Return [x, y] of the center of cell containing provided text 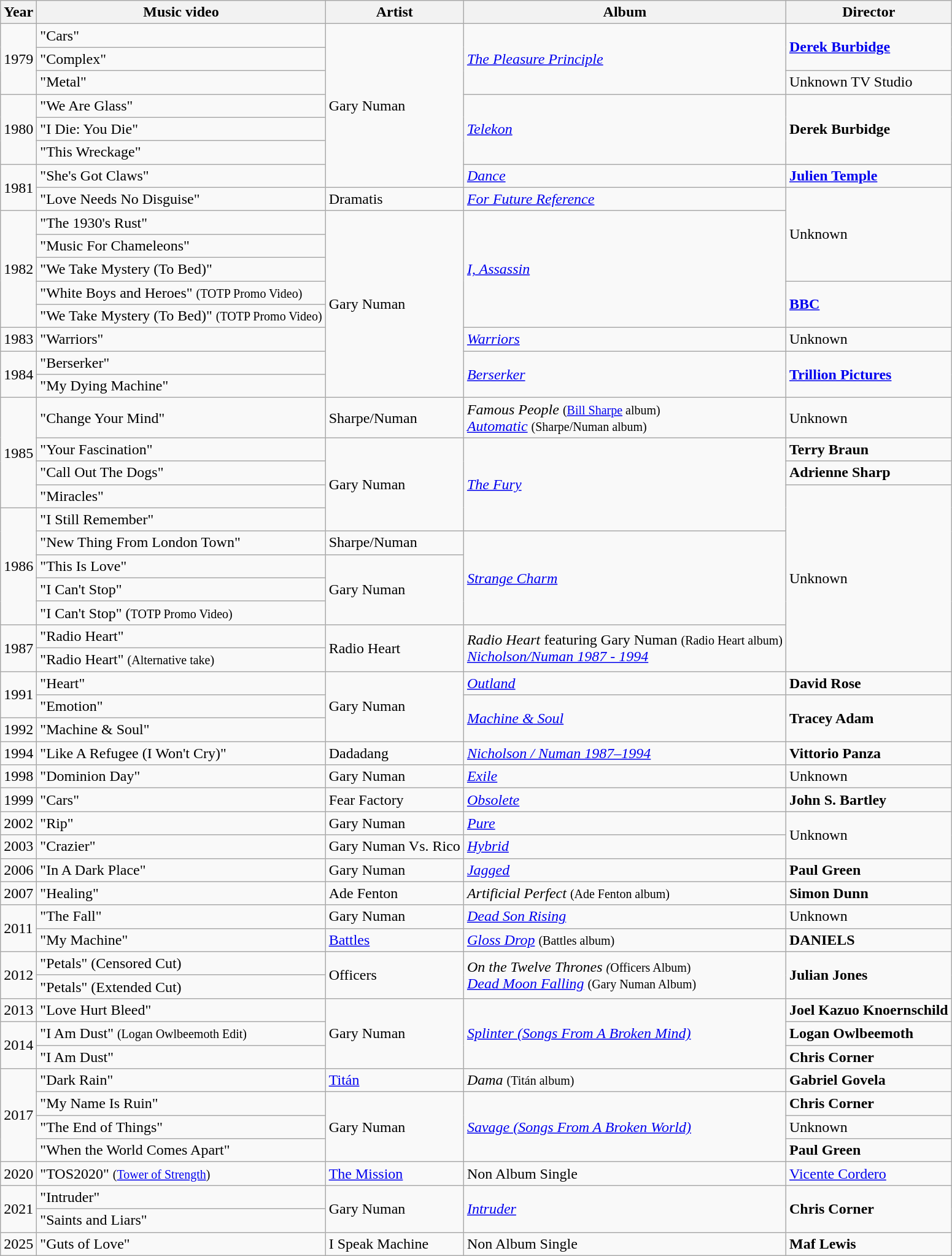
"Petals" (Censored Cut) [181, 963]
"I Can't Stop" (TOTP Promo Video) [181, 613]
The Pleasure Principle [625, 59]
"Complex" [181, 59]
2012 [18, 975]
DANIELS [869, 940]
"Radio Heart" (Alternative take) [181, 659]
1984 [18, 374]
"Love Needs No Disguise" [181, 199]
2025 [18, 1244]
2007 [18, 893]
Strange Charm [625, 578]
Radio Heart [394, 648]
Pure [625, 823]
Year [18, 12]
"The 1930's Rust" [181, 222]
Julien Temple [869, 176]
"The Fall" [181, 917]
1980 [18, 129]
1986 [18, 566]
"Petals" (Extended Cut) [181, 987]
Ade Fenton [394, 893]
1983 [18, 339]
"Radio Heart" [181, 636]
Dead Son Rising [625, 917]
1985 [18, 453]
John S. Bartley [869, 800]
For Future Reference [625, 199]
"TOS2020" (Tower of Strength) [181, 1174]
Outland [625, 683]
"Dominion Day" [181, 777]
1998 [18, 777]
1982 [18, 269]
Tracey Adam [869, 718]
"Intruder" [181, 1197]
Nicholson / Numan 1987–1994 [625, 753]
Dadadang [394, 753]
Joel Kazuo Knoernschild [869, 1010]
"I Die: You Die" [181, 129]
The Fury [625, 484]
Unknown TV Studio [869, 82]
Famous People (Bill Sharpe album)Automatic (Sharpe/Numan album) [625, 417]
"Your Fascination" [181, 449]
"When the World Comes Apart" [181, 1150]
"We Take Mystery (To Bed)" [181, 269]
On the Twelve Thrones (Officers Album)Dead Moon Falling (Gary Numan Album) [625, 975]
"My Machine" [181, 940]
"Emotion" [181, 707]
"We Take Mystery (To Bed)" (TOTP Promo Video) [181, 316]
Gabriel Govela [869, 1080]
2006 [18, 870]
Vicente Cordero [869, 1174]
"Like A Refugee (I Won't Cry)" [181, 753]
Trillion Pictures [869, 374]
2011 [18, 928]
David Rose [869, 683]
"The End of Things" [181, 1127]
Gloss Drop (Battles album) [625, 940]
2021 [18, 1209]
"New Thing From London Town" [181, 543]
"She's Got Claws" [181, 176]
BBC [869, 304]
"Metal" [181, 82]
Dama (Titán album) [625, 1080]
Music video [181, 12]
The Mission [394, 1174]
"I Can't Stop" [181, 589]
1981 [18, 187]
1999 [18, 800]
1992 [18, 730]
Exile [625, 777]
Berserker [625, 374]
"Call Out The Dogs" [181, 473]
"We Are Glass" [181, 106]
Fear Factory [394, 800]
"My Dying Machine" [181, 386]
"Crazier" [181, 847]
I, Assassin [625, 269]
2020 [18, 1174]
Dramatis [394, 199]
"Love Hurt Bleed" [181, 1010]
"Change Your Mind" [181, 417]
Intruder [625, 1209]
Savage (Songs From A Broken World) [625, 1127]
Telekon [625, 129]
1994 [18, 753]
"White Boys and Heroes" (TOTP Promo Video) [181, 293]
"Healing" [181, 893]
Vittorio Panza [869, 753]
"Rip" [181, 823]
Dance [625, 176]
"Music For Chameleons" [181, 246]
"Saints and Liars" [181, 1220]
2002 [18, 823]
Artificial Perfect (Ade Fenton album) [625, 893]
"Machine & Soul" [181, 730]
Splinter (Songs From A Broken Mind) [625, 1033]
"This Wreckage" [181, 152]
"I Still Remember" [181, 519]
"Berserker" [181, 363]
"In A Dark Place" [181, 870]
Gary Numan Vs. Rico [394, 847]
"My Name Is Ruin" [181, 1104]
2014 [18, 1045]
Artist [394, 12]
Terry Braun [869, 449]
Logan Owlbeemoth [869, 1033]
1991 [18, 695]
Simon Dunn [869, 893]
Hybrid [625, 847]
Battles [394, 940]
2013 [18, 1010]
"Guts of Love" [181, 1244]
Director [869, 12]
Titán [394, 1080]
Obsolete [625, 800]
"This Is Love" [181, 566]
2003 [18, 847]
"Dark Rain" [181, 1080]
Radio Heart featuring Gary Numan (Radio Heart album)Nicholson/Numan 1987 - 1994 [625, 648]
Adrienne Sharp [869, 473]
I Speak Machine [394, 1244]
Julian Jones [869, 975]
"I Am Dust" (Logan Owlbeemoth Edit) [181, 1033]
Warriors [625, 339]
"Miracles" [181, 496]
1987 [18, 648]
Maf Lewis [869, 1244]
Officers [394, 975]
Machine & Soul [625, 718]
1979 [18, 59]
2017 [18, 1115]
"I Am Dust" [181, 1056]
Jagged [625, 870]
Album [625, 12]
"Warriors" [181, 339]
"Heart" [181, 683]
